Identify which cell holds the provided text, then report its [x, y] central coordinate. 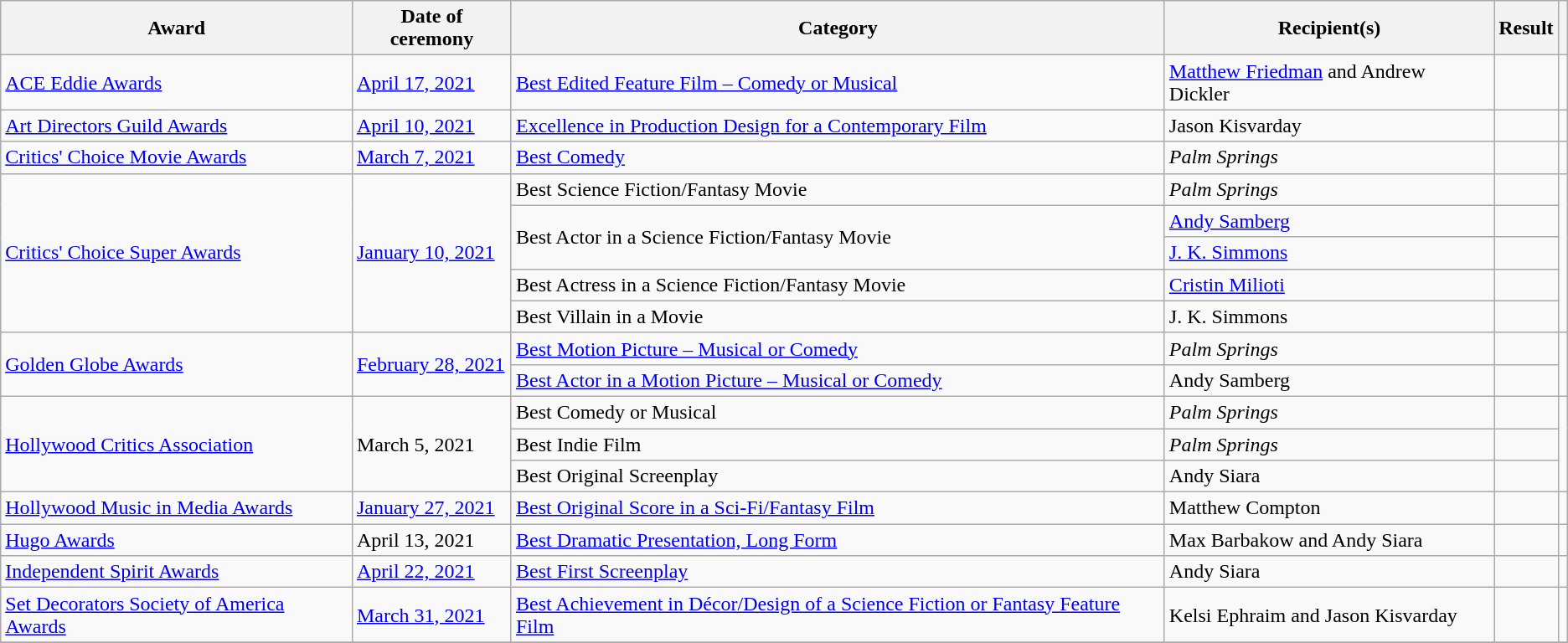
ACE Eddie Awards [177, 82]
Recipient(s) [1328, 28]
Result [1526, 28]
Max Barbakow and Andy Siara [1328, 540]
Cristin Milioti [1328, 285]
Award [177, 28]
March 31, 2021 [431, 615]
March 5, 2021 [431, 444]
Matthew Compton [1328, 508]
Matthew Friedman and Andrew Dickler [1328, 82]
Hugo Awards [177, 540]
Date of ceremony [431, 28]
Independent Spirit Awards [177, 572]
Best Original Screenplay [838, 476]
Best Comedy [838, 157]
Best Achievement in Décor/Design of a Science Fiction or Fantasy Feature Film [838, 615]
Hollywood Critics Association [177, 444]
February 28, 2021 [431, 364]
Best Original Score in a Sci-Fi/Fantasy Film [838, 508]
Best Villain in a Movie [838, 316]
April 17, 2021 [431, 82]
Best Actor in a Motion Picture – Musical or Comedy [838, 380]
April 22, 2021 [431, 572]
January 10, 2021 [431, 253]
Best Comedy or Musical [838, 412]
Golden Globe Awards [177, 364]
April 10, 2021 [431, 126]
Critics' Choice Super Awards [177, 253]
Best Dramatic Presentation, Long Form [838, 540]
Best First Screenplay [838, 572]
Category [838, 28]
Hollywood Music in Media Awards [177, 508]
Best Science Fiction/Fantasy Movie [838, 189]
Best Edited Feature Film – Comedy or Musical [838, 82]
Excellence in Production Design for a Contemporary Film [838, 126]
Best Actress in a Science Fiction/Fantasy Movie [838, 285]
Art Directors Guild Awards [177, 126]
Best Indie Film [838, 445]
Best Actor in a Science Fiction/Fantasy Movie [838, 237]
Best Motion Picture – Musical or Comedy [838, 348]
Jason Kisvarday [1328, 126]
March 7, 2021 [431, 157]
April 13, 2021 [431, 540]
Critics' Choice Movie Awards [177, 157]
Kelsi Ephraim and Jason Kisvarday [1328, 615]
Set Decorators Society of America Awards [177, 615]
January 27, 2021 [431, 508]
